From the cell containing the given text, extract its center point as (x, y) coordinate. 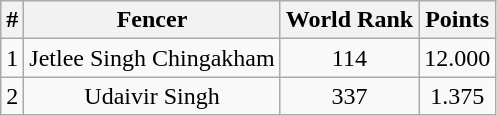
Udaivir Singh (152, 96)
World Rank (349, 20)
1 (12, 58)
12.000 (458, 58)
1.375 (458, 96)
# (12, 20)
Points (458, 20)
114 (349, 58)
2 (12, 96)
337 (349, 96)
Jetlee Singh Chingakham (152, 58)
Fencer (152, 20)
